Return the [x, y] coordinate for the center point of the cell that contains the specified text.  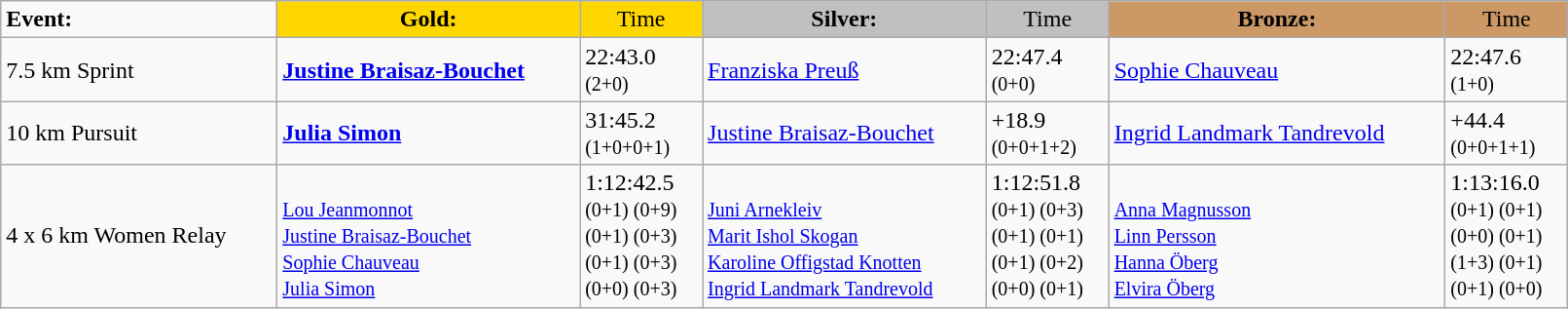
10 km Pursuit [139, 133]
Bronze: [1277, 19]
+18.9(0+0+1+2) [1047, 133]
+44.4(0+0+1+1) [1507, 133]
Gold: [428, 19]
Lou JeanmonnotJustine Braisaz-BouchetSophie ChauveauJulia Simon [428, 236]
1:12:42.5(0+1) (0+9)(0+1) (0+3)(0+1) (0+3)(0+0) (0+3) [641, 236]
Julia Simon [428, 133]
22:43.0(2+0) [641, 70]
1:13:16.0(0+1) (0+1)(0+0) (0+1)(1+3) (0+1)(0+1) (0+0) [1507, 236]
Sophie Chauveau [1277, 70]
22:47.4(0+0) [1047, 70]
22:47.6(1+0) [1507, 70]
7.5 km Sprint [139, 70]
Silver: [845, 19]
Ingrid Landmark Tandrevold [1277, 133]
1:12:51.8(0+1) (0+3)(0+1) (0+1)(0+1) (0+2)(0+0) (0+1) [1047, 236]
Event: [139, 19]
Franziska Preuß [845, 70]
31:45.2(1+0+0+1) [641, 133]
4 x 6 km Women Relay [139, 236]
Anna MagnussonLinn PerssonHanna ÖbergElvira Öberg [1277, 236]
Juni ArnekleivMarit Ishol SkoganKaroline Offigstad KnottenIngrid Landmark Tandrevold [845, 236]
